Find where the given text appears and provide that cell's center as (X, Y) coordinate. 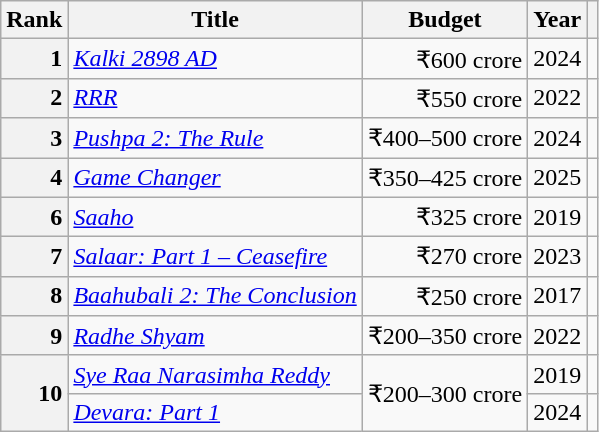
₹200–300 crore (444, 393)
Title (215, 20)
Game Changer (215, 178)
1 (34, 59)
7 (34, 257)
₹200–350 crore (444, 336)
Year (558, 20)
2025 (558, 178)
9 (34, 336)
Salaar: Part 1 – Ceasefire (215, 257)
Sye Raa Narasimha Reddy (215, 374)
₹600 crore (444, 59)
Budget (444, 20)
₹550 crore (444, 98)
₹325 crore (444, 217)
RRR (215, 98)
Saaho (215, 217)
₹350–425 crore (444, 178)
2023 (558, 257)
Rank (34, 20)
2017 (558, 296)
Baahubali 2: The Conclusion (215, 296)
Radhe Shyam (215, 336)
10 (34, 393)
6 (34, 217)
8 (34, 296)
₹400–500 crore (444, 138)
₹270 crore (444, 257)
₹250 crore (444, 296)
4 (34, 178)
3 (34, 138)
Pushpa 2: The Rule (215, 138)
2 (34, 98)
Kalki 2898 AD (215, 59)
Devara: Part 1 (215, 412)
